Search for the cell housing the specified text and yield its (X, Y) center coordinate. 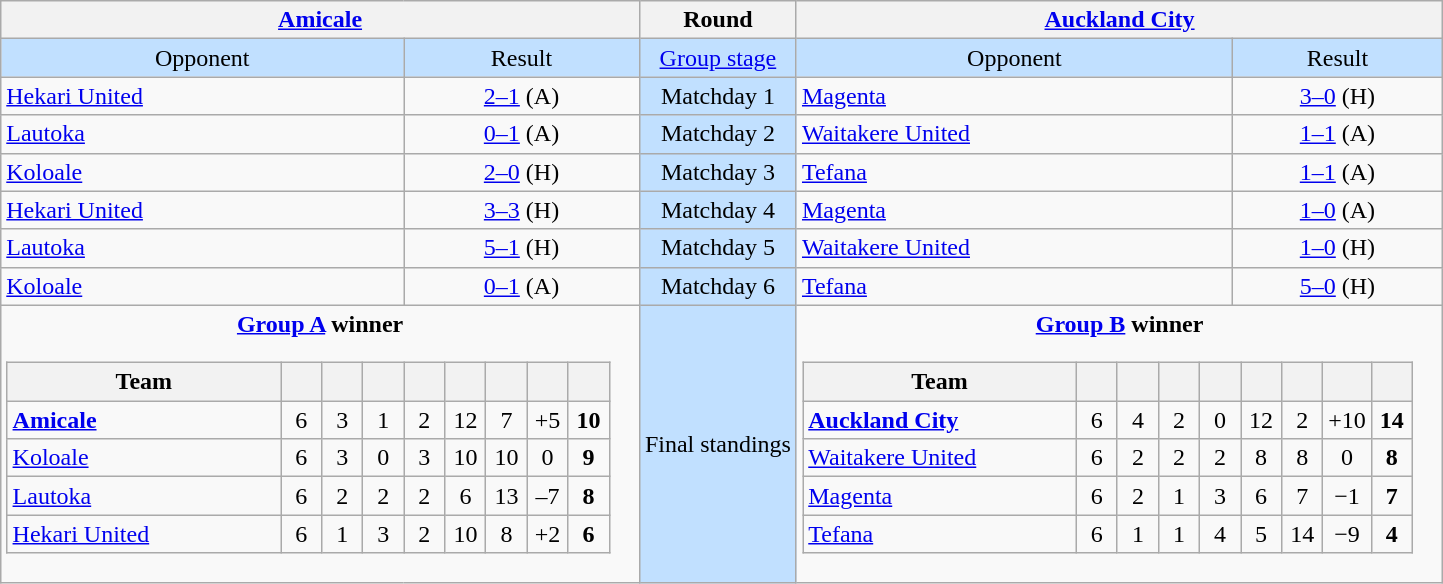
Matchday 4 (718, 210)
5–1 (H) (522, 248)
Matchday 2 (718, 134)
+10 (1348, 420)
1–0 (A) (1337, 210)
5–0 (H) (1337, 286)
Matchday 6 (718, 286)
5 (1262, 534)
1–0 (H) (1337, 248)
+5 (548, 420)
–7 (548, 496)
13 (506, 496)
Matchday 5 (718, 248)
3–3 (H) (522, 210)
Group A winner Team Amicale 6 3 1 2 12 7 +5 10 Koloale 6 3 0 3 10 10 0 9 Lautoka 6 2 2 2 6 13 –7 8 Hekari United 6 1 3 2 10 8 +2 6 (320, 444)
2–1 (A) (522, 96)
Group stage (718, 58)
−1 (1348, 496)
2–0 (H) (522, 172)
Matchday 3 (718, 172)
Round (718, 20)
Final standings (718, 444)
3–0 (H) (1337, 96)
+2 (548, 534)
Group B winner Team Auckland City 6 4 2 0 12 2 +10 14 Waitakere United 6 2 2 2 8 8 0 8 Magenta 6 2 1 3 6 7 −1 7 Tefana 6 1 1 4 5 14 −9 4 (1119, 444)
Matchday 1 (718, 96)
9 (588, 458)
−9 (1348, 534)
